Locate the cell with the specified text and output its (X, Y) center coordinate. 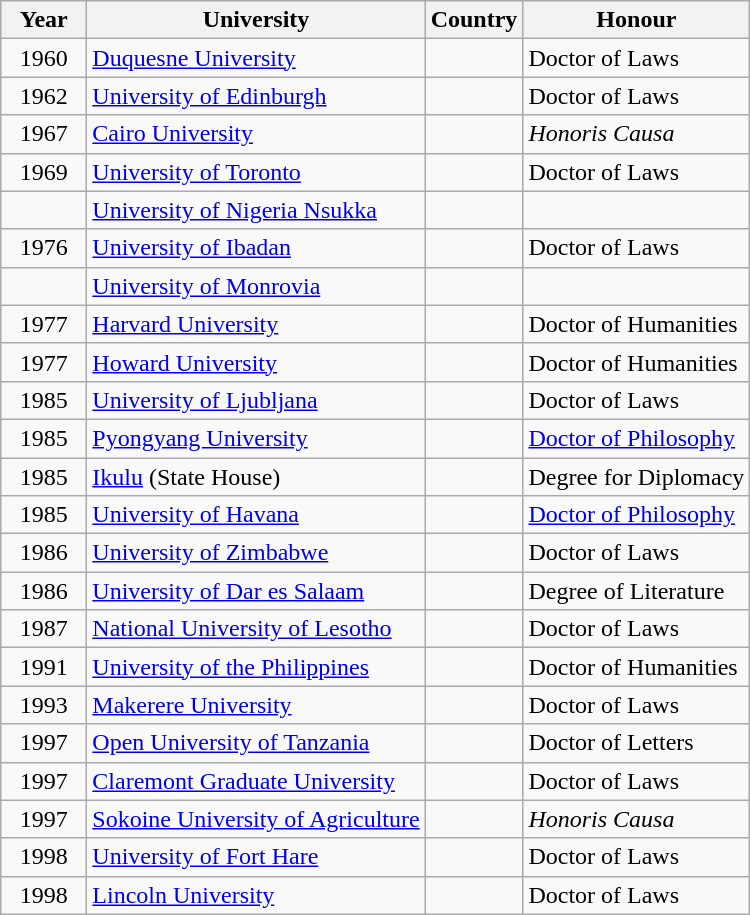
Howard University (256, 362)
University of Ibadan (256, 248)
Open University of Tanzania (256, 743)
University of Monrovia (256, 286)
1969 (44, 172)
University (256, 20)
University of Ljubljana (256, 400)
Degree of Literature (636, 591)
1991 (44, 667)
National University of Lesotho (256, 629)
University of the Philippines (256, 667)
Year (44, 20)
University of Zimbabwe (256, 553)
University of Toronto (256, 172)
Pyongyang University (256, 438)
Sokoine University of Agriculture (256, 819)
University of Edinburgh (256, 96)
1967 (44, 134)
1987 (44, 629)
1960 (44, 58)
University of Fort Hare (256, 857)
Country (474, 20)
Harvard University (256, 324)
Doctor of Letters (636, 743)
Honour (636, 20)
1993 (44, 705)
University of Nigeria Nsukka (256, 210)
Cairo University (256, 134)
1962 (44, 96)
Lincoln University (256, 895)
Duquesne University (256, 58)
1976 (44, 248)
University of Havana (256, 515)
University of Dar es Salaam (256, 591)
Degree for Diplomacy (636, 477)
Ikulu (State House) (256, 477)
Makerere University (256, 705)
Claremont Graduate University (256, 781)
